Pinpoint the cell where the given text exists, returning its [X, Y] midpoint coordinate. 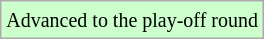
Advanced to the play-off round [132, 20]
